Identify which cell holds the provided text, then report its (x, y) central coordinate. 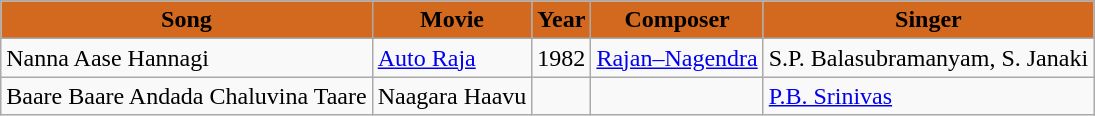
Song (186, 20)
Auto Raja (452, 58)
1982 (562, 58)
Nanna Aase Hannagi (186, 58)
Naagara Haavu (452, 96)
Rajan–Nagendra (677, 58)
Composer (677, 20)
P.B. Srinivas (928, 96)
S.P. Balasubramanyam, S. Janaki (928, 58)
Year (562, 20)
Baare Baare Andada Chaluvina Taare (186, 96)
Movie (452, 20)
Singer (928, 20)
